Find where the given text appears and provide that cell's center as (x, y) coordinate. 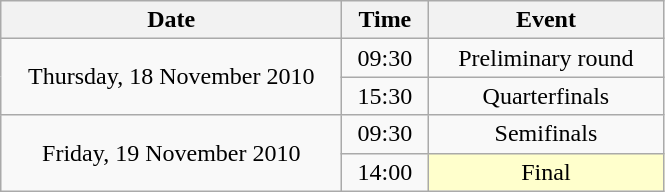
15:30 (385, 96)
Semifinals (546, 134)
14:00 (385, 172)
Thursday, 18 November 2010 (172, 77)
Event (546, 20)
Date (172, 20)
Friday, 19 November 2010 (172, 153)
Preliminary round (546, 58)
Final (546, 172)
Time (385, 20)
Quarterfinals (546, 96)
